Scan for the cell matching the given text and deliver its (x, y) coordinate at center. 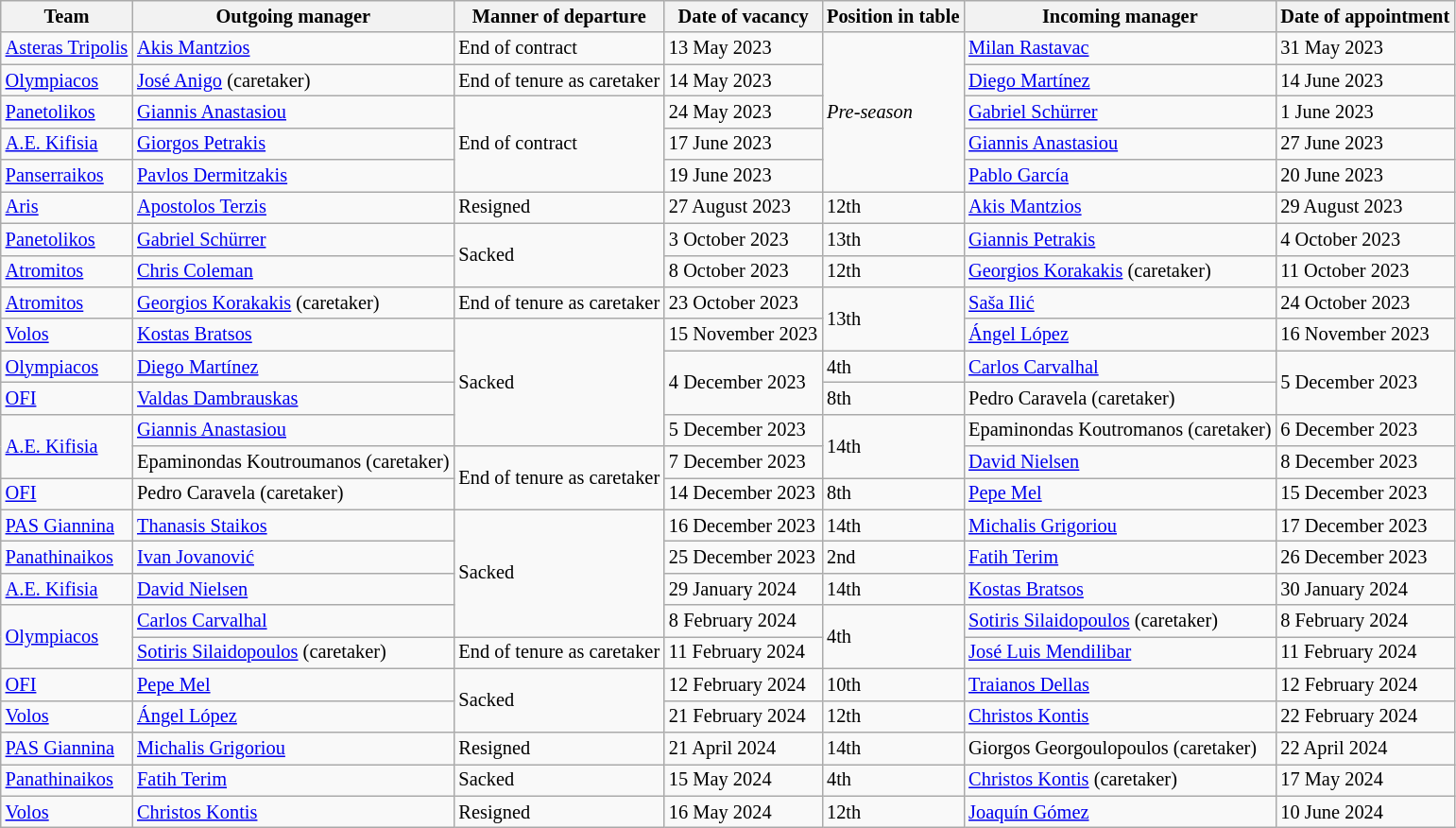
17 June 2023 (743, 144)
Position in table (893, 16)
Chris Coleman (293, 271)
Christos Kontis (caretaker) (1120, 780)
29 August 2023 (1364, 207)
Date of vacancy (743, 16)
24 October 2023 (1364, 302)
Milan Rastavac (1120, 48)
16 May 2024 (743, 812)
Incoming manager (1120, 16)
3 October 2023 (743, 239)
21 April 2024 (743, 748)
17 December 2023 (1364, 526)
6 December 2023 (1364, 430)
24 May 2023 (743, 112)
22 February 2024 (1364, 716)
Date of appointment (1364, 16)
14 June 2023 (1364, 80)
Joaquín Gómez (1120, 812)
21 February 2024 (743, 716)
14 May 2023 (743, 80)
Epaminondas Koutroumanos (caretaker) (293, 462)
Traianos Dellas (1120, 684)
20 June 2023 (1364, 176)
16 December 2023 (743, 526)
Giorgos Georgoulopoulos (caretaker) (1120, 748)
8 October 2023 (743, 271)
31 May 2023 (1364, 48)
4 October 2023 (1364, 239)
27 August 2023 (743, 207)
Manner of departure (559, 16)
26 December 2023 (1364, 557)
Ivan Jovanović (293, 557)
15 December 2023 (1364, 493)
11 October 2023 (1364, 271)
25 December 2023 (743, 557)
10th (893, 684)
Pre-season (893, 112)
Valdas Dambrauskas (293, 398)
7 December 2023 (743, 462)
Outgoing manager (293, 16)
13 May 2023 (743, 48)
Pablo García (1120, 176)
Aris (66, 207)
23 October 2023 (743, 302)
Asteras Tripolis (66, 48)
Panserraikos (66, 176)
Pavlos Dermitzakis (293, 176)
19 June 2023 (743, 176)
15 November 2023 (743, 335)
José Luis Mendilibar (1120, 652)
14 December 2023 (743, 493)
16 November 2023 (1364, 335)
10 June 2024 (1364, 812)
29 January 2024 (743, 589)
Saša Ilić (1120, 302)
2nd (893, 557)
Giorgos Petrakis (293, 144)
27 June 2023 (1364, 144)
José Anigo (caretaker) (293, 80)
Thanasis Staikos (293, 526)
1 June 2023 (1364, 112)
Epaminondas Koutromanos (caretaker) (1120, 430)
Giannis Petrakis (1120, 239)
Apostolos Terzis (293, 207)
4 December 2023 (743, 382)
30 January 2024 (1364, 589)
8 December 2023 (1364, 462)
22 April 2024 (1364, 748)
Team (66, 16)
17 May 2024 (1364, 780)
15 May 2024 (743, 780)
